Output the (X, Y) coordinate of the center of the cell containing the given text.  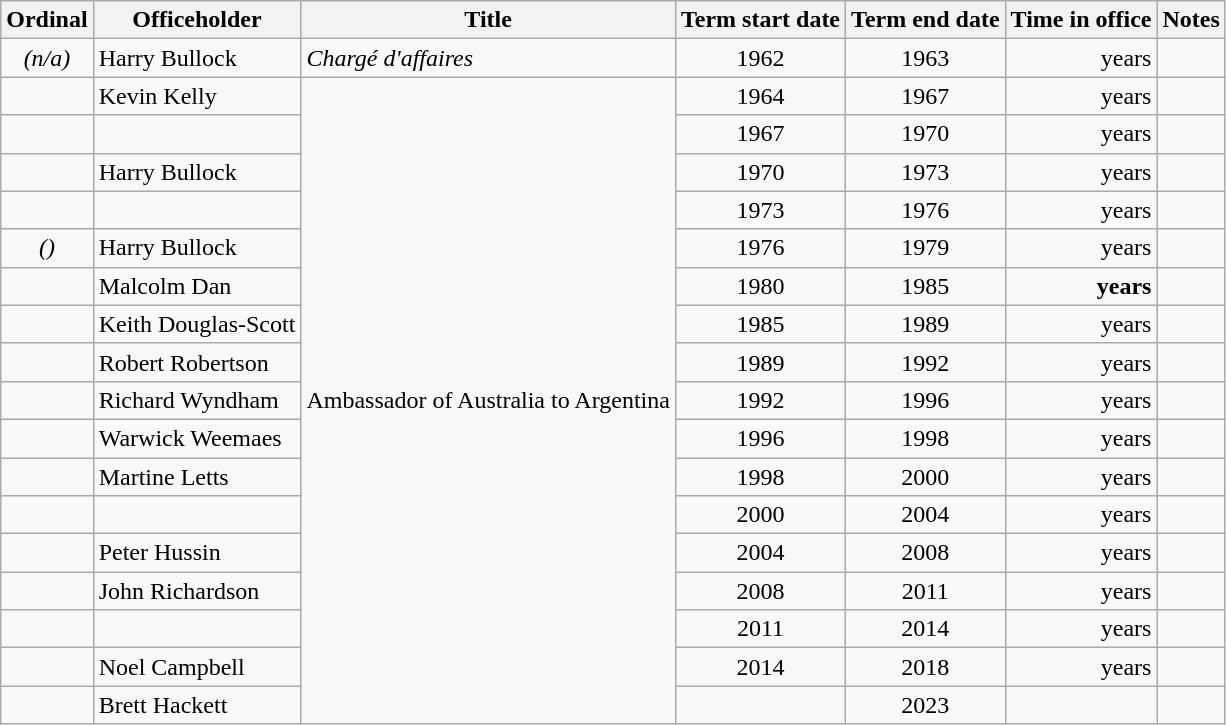
Chargé d'affaires (488, 58)
John Richardson (197, 591)
Time in office (1081, 20)
Noel Campbell (197, 667)
Notes (1191, 20)
Peter Hussin (197, 553)
Malcolm Dan (197, 286)
Martine Letts (197, 477)
2018 (926, 667)
Ordinal (47, 20)
Kevin Kelly (197, 96)
Richard Wyndham (197, 400)
1964 (760, 96)
Term end date (926, 20)
2023 (926, 705)
1962 (760, 58)
Title (488, 20)
1979 (926, 248)
() (47, 248)
Term start date (760, 20)
1963 (926, 58)
Keith Douglas-Scott (197, 324)
Ambassador of Australia to Argentina (488, 400)
Officeholder (197, 20)
1980 (760, 286)
Robert Robertson (197, 362)
Brett Hackett (197, 705)
Warwick Weemaes (197, 438)
(n/a) (47, 58)
